Identify which cell holds the provided text, then report its [X, Y] central coordinate. 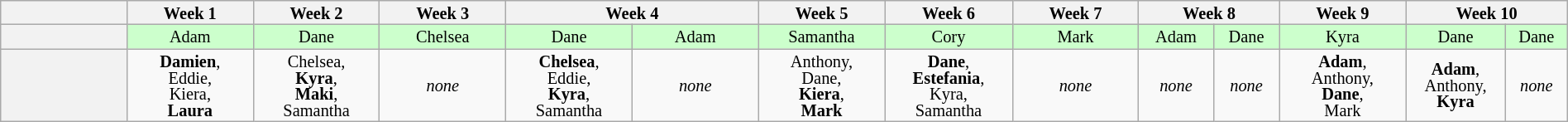
Adam,Anthony,Dane,Mark [1343, 85]
Dane,Estefania,Kyra,Samantha [949, 85]
Cory [949, 37]
Chelsea [443, 37]
Adam,Anthony,Kyra [1456, 85]
Week 9 [1343, 12]
Week 6 [949, 12]
Week 2 [316, 12]
Chelsea,Kyra,Maki,Samantha [316, 85]
Samantha [822, 37]
Mark [1075, 37]
Week 7 [1075, 12]
Week 5 [822, 12]
Week 8 [1209, 12]
Week 10 [1487, 12]
Anthony,Dane,Kiera,Mark [822, 85]
Chelsea,Eddie,Kyra,Samantha [569, 85]
Week 1 [190, 12]
Kyra [1343, 37]
Damien,Eddie,Kiera,Laura [190, 85]
Week 3 [443, 12]
Week 4 [632, 12]
